Locate the cell with the specified text and output its (x, y) center coordinate. 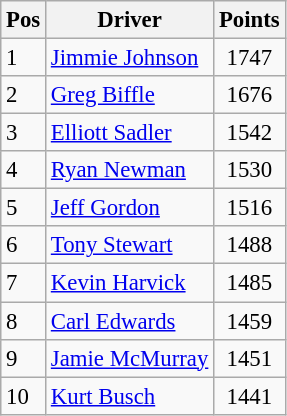
1747 (250, 58)
1 (24, 58)
1542 (250, 133)
Kurt Busch (130, 396)
1485 (250, 283)
7 (24, 283)
Tony Stewart (130, 245)
4 (24, 170)
Jamie McMurray (130, 358)
1676 (250, 95)
1441 (250, 396)
Jimmie Johnson (130, 58)
Driver (130, 20)
1516 (250, 208)
9 (24, 358)
Kevin Harvick (130, 283)
1451 (250, 358)
6 (24, 245)
Points (250, 20)
2 (24, 95)
Pos (24, 20)
5 (24, 208)
Jeff Gordon (130, 208)
Elliott Sadler (130, 133)
1459 (250, 321)
Carl Edwards (130, 321)
10 (24, 396)
Greg Biffle (130, 95)
1488 (250, 245)
1530 (250, 170)
3 (24, 133)
Ryan Newman (130, 170)
8 (24, 321)
